For the text-containing cell, return its midpoint in [X, Y] coordinate format. 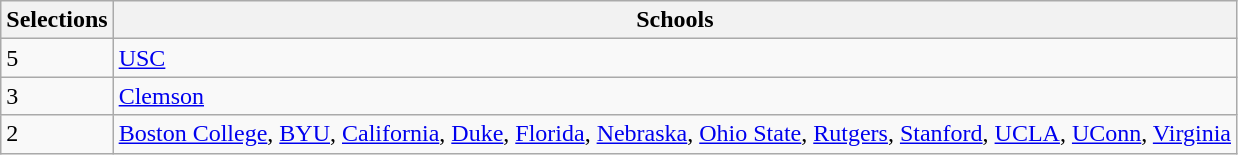
Clemson [674, 96]
2 [57, 134]
Schools [674, 20]
5 [57, 58]
USC [674, 58]
Boston College, BYU, California, Duke, Florida, Nebraska, Ohio State, Rutgers, Stanford, UCLA, UConn, Virginia [674, 134]
Selections [57, 20]
3 [57, 96]
